Detect which cell encompasses the target text, then output its [X, Y] center coordinate. 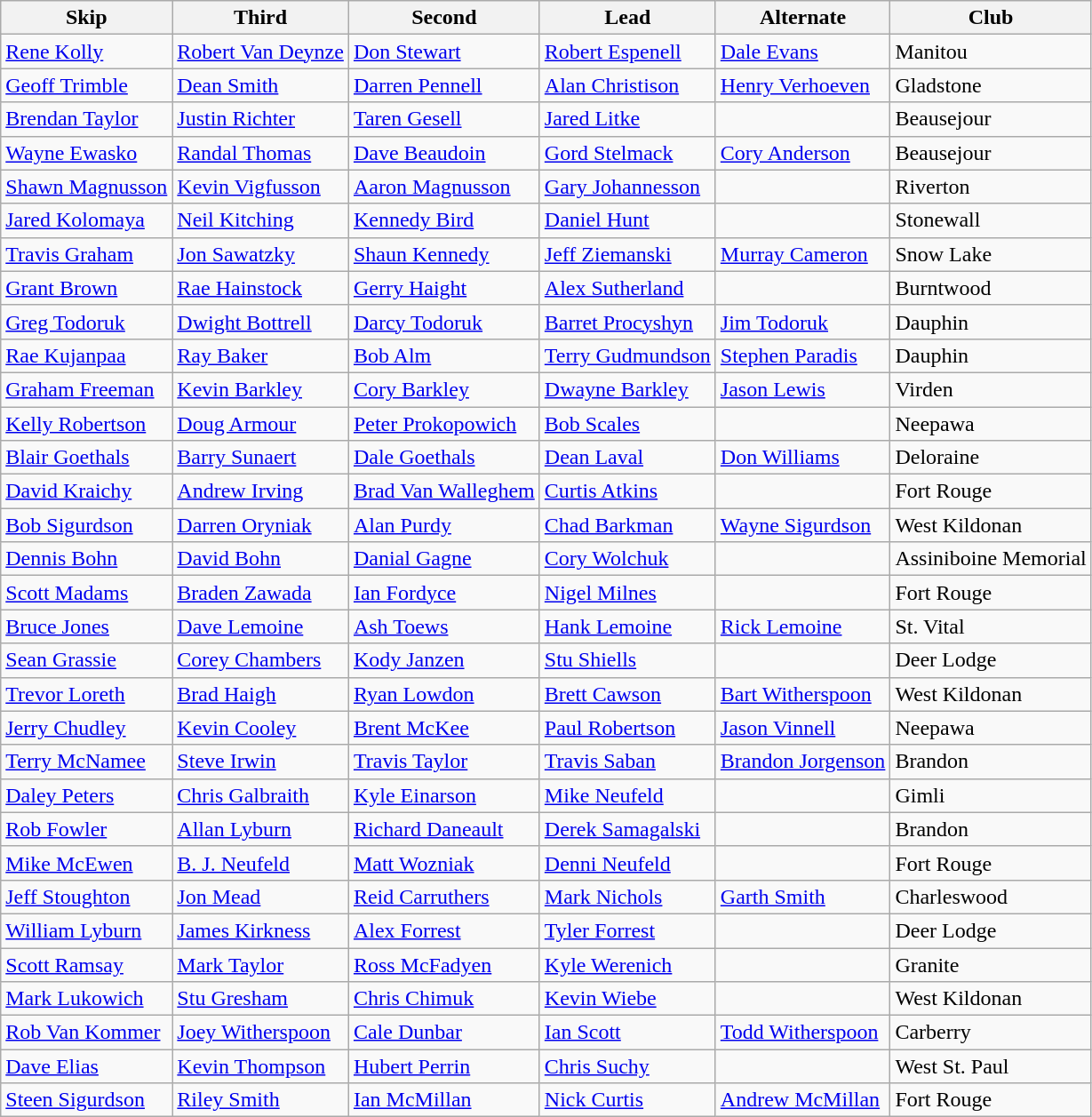
Ryan Lowdon [444, 694]
Cale Dunbar [444, 1033]
Ross McFadyen [444, 964]
Bart Witherspoon [803, 694]
Gimli [991, 795]
Alan Purdy [444, 525]
Robert Van Deynze [261, 52]
Rick Lemoine [803, 626]
Kevin Thompson [261, 1066]
Steen Sigurdson [87, 1100]
Denni Neufeld [627, 863]
Wayne Sigurdson [803, 525]
Gladstone [991, 85]
Nigel Milnes [627, 593]
Carberry [991, 1033]
Mark Lukowich [87, 999]
Dean Laval [627, 458]
Rae Kujanpaa [87, 355]
Graham Freeman [87, 389]
Mike Neufeld [627, 795]
Charleswood [991, 897]
Rene Kolly [87, 52]
Barry Sunaert [261, 458]
Todd Witherspoon [803, 1033]
Scott Madams [87, 593]
Jerry Chudley [87, 728]
Brandon Jorgenson [803, 762]
West St. Paul [991, 1066]
Bob Scales [627, 424]
Stonewall [991, 220]
Jason Lewis [803, 389]
Dean Smith [261, 85]
Henry Verhoeven [803, 85]
Ray Baker [261, 355]
Dennis Bohn [87, 559]
Paul Robertson [627, 728]
Derek Samagalski [627, 829]
Jon Sawatzky [261, 254]
Mark Nichols [627, 897]
Peter Prokopowich [444, 424]
Cory Wolchuk [627, 559]
Second [444, 18]
Daniel Hunt [627, 220]
Scott Ramsay [87, 964]
Gord Stelmack [627, 153]
Riley Smith [261, 1100]
Wayne Ewasko [87, 153]
Kevin Cooley [261, 728]
Cory Barkley [444, 389]
Chad Barkman [627, 525]
Justin Richter [261, 119]
Brett Cawson [627, 694]
St. Vital [991, 626]
Murray Cameron [803, 254]
Rob Van Kommer [87, 1033]
Jon Mead [261, 897]
Gary Johannesson [627, 187]
Brendan Taylor [87, 119]
Terry Gudmundson [627, 355]
Taren Gesell [444, 119]
Matt Wozniak [444, 863]
Kyle Werenich [627, 964]
Rob Fowler [87, 829]
Kevin Barkley [261, 389]
Mark Taylor [261, 964]
Trevor Loreth [87, 694]
Aaron Magnusson [444, 187]
Kelly Robertson [87, 424]
Granite [991, 964]
Dave Elias [87, 1066]
Don Stewart [444, 52]
Stu Shiells [627, 660]
William Lyburn [87, 930]
Alex Sutherland [627, 288]
Ian McMillan [444, 1100]
Kyle Einarson [444, 795]
Kevin Vigfusson [261, 187]
Dave Lemoine [261, 626]
Jeff Stoughton [87, 897]
Geoff Trimble [87, 85]
Alan Christison [627, 85]
B. J. Neufeld [261, 863]
Third [261, 18]
Ian Fordyce [444, 593]
Blair Goethals [87, 458]
Corey Chambers [261, 660]
Jeff Ziemanski [627, 254]
Andrew Irving [261, 491]
Danial Gagne [444, 559]
Jared Litke [627, 119]
Darren Oryniak [261, 525]
Deloraine [991, 458]
Robert Espenell [627, 52]
Kennedy Bird [444, 220]
Skip [87, 18]
Hank Lemoine [627, 626]
Alex Forrest [444, 930]
Hubert Perrin [444, 1066]
Riverton [991, 187]
Chris Galbraith [261, 795]
Grant Brown [87, 288]
Steve Irwin [261, 762]
Burntwood [991, 288]
Tyler Forrest [627, 930]
Neil Kitching [261, 220]
Dwight Bottrell [261, 322]
Joey Witherspoon [261, 1033]
Darren Pennell [444, 85]
Gerry Haight [444, 288]
Randal Thomas [261, 153]
Travis Graham [87, 254]
Snow Lake [991, 254]
Curtis Atkins [627, 491]
Bob Sigurdson [87, 525]
Garth Smith [803, 897]
Virden [991, 389]
Bob Alm [444, 355]
James Kirkness [261, 930]
Ian Scott [627, 1033]
Jared Kolomaya [87, 220]
David Kraichy [87, 491]
Sean Grassie [87, 660]
Reid Carruthers [444, 897]
Brad Van Walleghem [444, 491]
Jim Todoruk [803, 322]
David Bohn [261, 559]
Stephen Paradis [803, 355]
Brad Haigh [261, 694]
Dale Evans [803, 52]
Darcy Todoruk [444, 322]
Alternate [803, 18]
Jason Vinnell [803, 728]
Brent McKee [444, 728]
Lead [627, 18]
Cory Anderson [803, 153]
Manitou [991, 52]
Don Williams [803, 458]
Travis Saban [627, 762]
Shaun Kennedy [444, 254]
Richard Daneault [444, 829]
Chris Chimuk [444, 999]
Doug Armour [261, 424]
Greg Todoruk [87, 322]
Dwayne Barkley [627, 389]
Rae Hainstock [261, 288]
Dave Beaudoin [444, 153]
Barret Procyshyn [627, 322]
Dale Goethals [444, 458]
Travis Taylor [444, 762]
Daley Peters [87, 795]
Kody Janzen [444, 660]
Nick Curtis [627, 1100]
Braden Zawada [261, 593]
Chris Suchy [627, 1066]
Allan Lyburn [261, 829]
Andrew McMillan [803, 1100]
Stu Gresham [261, 999]
Assiniboine Memorial [991, 559]
Kevin Wiebe [627, 999]
Mike McEwen [87, 863]
Ash Toews [444, 626]
Bruce Jones [87, 626]
Shawn Magnusson [87, 187]
Terry McNamee [87, 762]
Club [991, 18]
